Capture the cell that displays the provided text and extract its (X, Y) central coordinate. 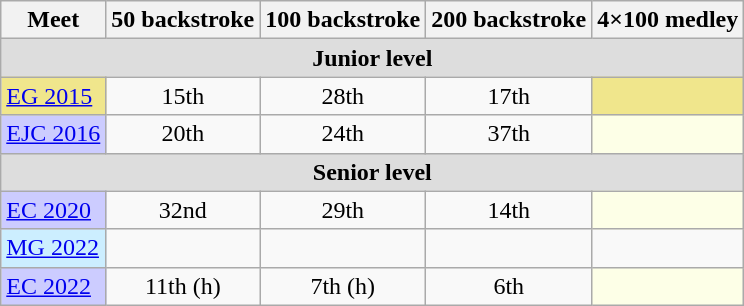
28th (343, 96)
4×100 medley (668, 20)
17th (509, 96)
24th (343, 134)
MG 2022 (54, 248)
EC 2022 (54, 286)
20th (183, 134)
29th (343, 210)
6th (509, 286)
EJC 2016 (54, 134)
11th (h) (183, 286)
15th (183, 96)
32nd (183, 210)
EG 2015 (54, 96)
Meet (54, 20)
Junior level (372, 58)
50 backstroke (183, 20)
14th (509, 210)
100 backstroke (343, 20)
37th (509, 134)
200 backstroke (509, 20)
7th (h) (343, 286)
Senior level (372, 172)
EC 2020 (54, 210)
